From the cell containing the given text, extract its center point as [X, Y] coordinate. 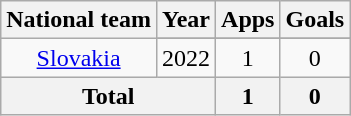
National team [79, 20]
Year [186, 20]
Slovakia [79, 58]
Goals [315, 20]
Total [108, 96]
2022 [186, 58]
Apps [248, 20]
